Return the [x, y] coordinate for the center point of the cell that contains the specified text.  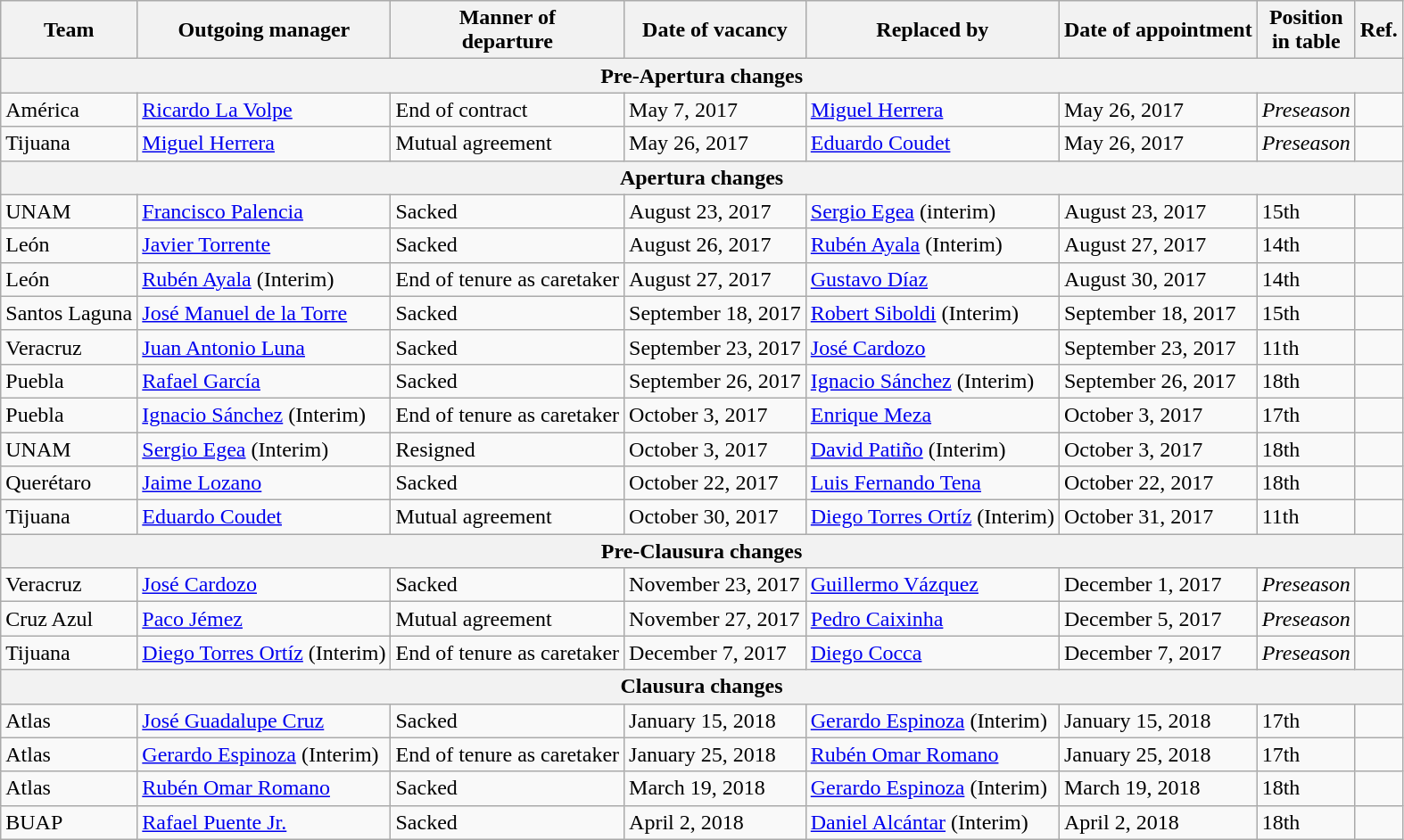
December 1, 2017 [1158, 585]
Outgoing manager [264, 30]
Juan Antonio Luna [264, 347]
Position in table [1306, 30]
Team [70, 30]
Date of vacancy [715, 30]
Enrique Meza [932, 415]
Date of appointment [1158, 30]
BUAP [70, 822]
Javier Torrente [264, 245]
José Guadalupe Cruz [264, 721]
Santos Laguna [70, 313]
Paco Jémez [264, 619]
Pre-Apertura changes [702, 76]
Gustavo Díaz [932, 279]
Ref. [1379, 30]
David Patiño (Interim) [932, 449]
Replaced by [932, 30]
Guillermo Vázquez [932, 585]
Cruz Azul [70, 619]
November 23, 2017 [715, 585]
End of contract [508, 110]
América [70, 110]
Rafael Puente Jr. [264, 822]
Manner of departure [508, 30]
Sergio Egea (Interim) [264, 449]
May 7, 2017 [715, 110]
Pedro Caixinha [932, 619]
Robert Siboldi (Interim) [932, 313]
August 26, 2017 [715, 245]
Resigned [508, 449]
Clausura changes [702, 687]
Luis Fernando Tena [932, 483]
November 27, 2017 [715, 619]
Ricardo La Volpe [264, 110]
October 31, 2017 [1158, 517]
Sergio Egea (interim) [932, 211]
Apertura changes [702, 177]
Pre-Clausura changes [702, 551]
Diego Cocca [932, 653]
Francisco Palencia [264, 211]
Rafael García [264, 381]
December 5, 2017 [1158, 619]
José Manuel de la Torre [264, 313]
Querétaro [70, 483]
October 30, 2017 [715, 517]
Daniel Alcántar (Interim) [932, 822]
August 30, 2017 [1158, 279]
Jaime Lozano [264, 483]
